Return [x, y] of the center of cell containing provided text 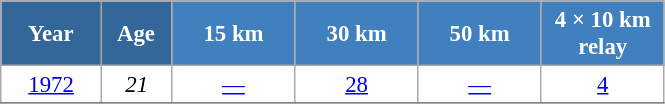
50 km [480, 34]
21 [136, 85]
4 × 10 km relay [602, 34]
15 km [234, 34]
1972 [52, 85]
Age [136, 34]
28 [356, 85]
4 [602, 85]
Year [52, 34]
30 km [356, 34]
